For the text-containing cell, return its midpoint in [x, y] coordinate format. 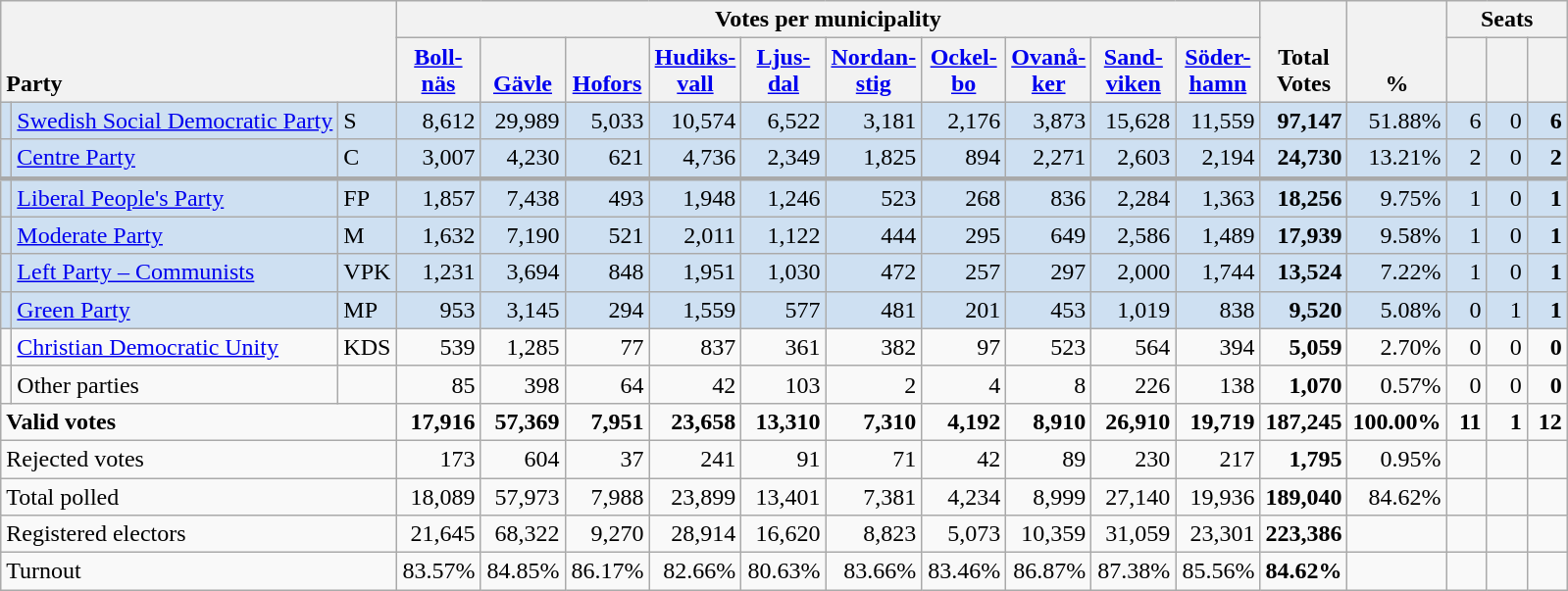
838 [1218, 310]
201 [964, 310]
1,951 [695, 272]
3,007 [438, 159]
1,231 [438, 272]
217 [1218, 459]
604 [523, 459]
444 [874, 235]
37 [607, 459]
226 [1134, 384]
11 [1467, 421]
1,825 [874, 159]
Green Party [175, 310]
4,192 [964, 421]
361 [784, 347]
17,939 [1304, 235]
649 [1049, 235]
8,823 [874, 534]
KDS [367, 347]
294 [607, 310]
1,285 [523, 347]
10,359 [1049, 534]
4,234 [964, 497]
621 [607, 159]
FP [367, 198]
16,620 [784, 534]
VPK [367, 272]
8,910 [1049, 421]
Rejected votes [198, 459]
9.58% [1396, 235]
83.66% [874, 571]
5,033 [607, 121]
21,645 [438, 534]
18,089 [438, 497]
837 [695, 347]
138 [1218, 384]
91 [784, 459]
4,230 [523, 159]
1,122 [784, 235]
1,030 [784, 272]
7,438 [523, 198]
18,256 [1304, 198]
848 [607, 272]
5,059 [1304, 347]
8 [1049, 384]
13.21% [1396, 159]
M [367, 235]
82.66% [695, 571]
23,301 [1218, 534]
Moderate Party [175, 235]
Hudiks- vall [695, 71]
2,349 [784, 159]
2,000 [1134, 272]
85.56% [1218, 571]
2.70% [1396, 347]
% [1396, 51]
6,522 [784, 121]
3,181 [874, 121]
Left Party – Communists [175, 272]
19,936 [1218, 497]
57,369 [523, 421]
86.87% [1049, 571]
453 [1049, 310]
2,011 [695, 235]
493 [607, 198]
0.57% [1396, 384]
Party [198, 51]
223,386 [1304, 534]
268 [964, 198]
13,401 [784, 497]
Ljus- dal [784, 71]
Hofors [607, 71]
1,857 [438, 198]
1,795 [1304, 459]
Centre Party [175, 159]
564 [1134, 347]
5,073 [964, 534]
68,322 [523, 534]
7,310 [874, 421]
C [367, 159]
1,019 [1134, 310]
394 [1218, 347]
295 [964, 235]
894 [964, 159]
382 [874, 347]
27,140 [1134, 497]
86.17% [607, 571]
89 [1049, 459]
19,719 [1218, 421]
85 [438, 384]
7,381 [874, 497]
Total Votes [1304, 51]
100.00% [1396, 421]
13,310 [784, 421]
Gävle [523, 71]
297 [1049, 272]
3,873 [1049, 121]
S [367, 121]
187,245 [1304, 421]
Turnout [198, 571]
17,916 [438, 421]
521 [607, 235]
3,694 [523, 272]
241 [695, 459]
539 [438, 347]
87.38% [1134, 571]
0.95% [1396, 459]
83.57% [438, 571]
1,559 [695, 310]
2,271 [1049, 159]
7,951 [607, 421]
Ockel- bo [964, 71]
57,973 [523, 497]
15,628 [1134, 121]
Registered electors [198, 534]
5.08% [1396, 310]
189,040 [1304, 497]
3,145 [523, 310]
71 [874, 459]
Nordan- stig [874, 71]
1,246 [784, 198]
83.46% [964, 571]
2,194 [1218, 159]
84.85% [523, 571]
Liberal People's Party [175, 198]
13,524 [1304, 272]
Seats [1506, 20]
23,658 [695, 421]
MP [367, 310]
Sand- viken [1134, 71]
1,070 [1304, 384]
8,999 [1049, 497]
481 [874, 310]
26,910 [1134, 421]
Other parties [175, 384]
2,176 [964, 121]
7,190 [523, 235]
173 [438, 459]
Ovanå- ker [1049, 71]
Söder- hamn [1218, 71]
1,744 [1218, 272]
4,736 [695, 159]
9,270 [607, 534]
24,730 [1304, 159]
2,284 [1134, 198]
12 [1547, 421]
Votes per municipality [828, 20]
103 [784, 384]
7,988 [607, 497]
97 [964, 347]
29,989 [523, 121]
1,632 [438, 235]
7.22% [1396, 272]
11,559 [1218, 121]
398 [523, 384]
Valid votes [198, 421]
577 [784, 310]
51.88% [1396, 121]
23,899 [695, 497]
80.63% [784, 571]
Christian Democratic Unity [175, 347]
836 [1049, 198]
1,948 [695, 198]
230 [1134, 459]
472 [874, 272]
953 [438, 310]
97,147 [1304, 121]
31,059 [1134, 534]
9,520 [1304, 310]
9.75% [1396, 198]
1,363 [1218, 198]
Swedish Social Democratic Party [175, 121]
77 [607, 347]
2,603 [1134, 159]
Boll- näs [438, 71]
Total polled [198, 497]
64 [607, 384]
8,612 [438, 121]
10,574 [695, 121]
2,586 [1134, 235]
28,914 [695, 534]
257 [964, 272]
1,489 [1218, 235]
4 [964, 384]
